Determine the (x, y) coordinate at the center of the cell enclosing the given text.  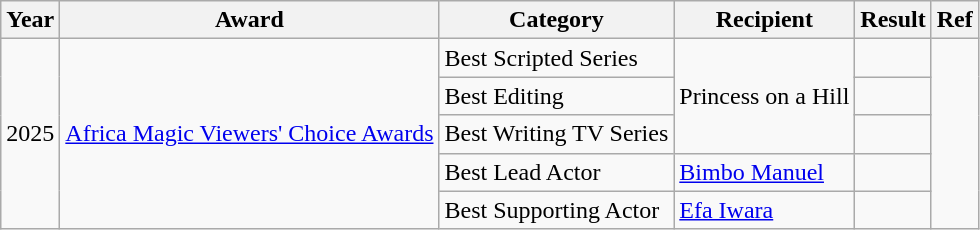
Best Writing TV Series (556, 134)
Best Editing (556, 96)
Princess on a Hill (764, 96)
Best Supporting Actor (556, 210)
Recipient (764, 20)
Result (893, 20)
Africa Magic Viewers' Choice Awards (250, 134)
Best Scripted Series (556, 58)
Bimbo Manuel (764, 172)
Category (556, 20)
2025 (30, 134)
Best Lead Actor (556, 172)
Ref (954, 20)
Award (250, 20)
Efa Iwara (764, 210)
Year (30, 20)
